Find where the given text appears and provide that cell's center as (x, y) coordinate. 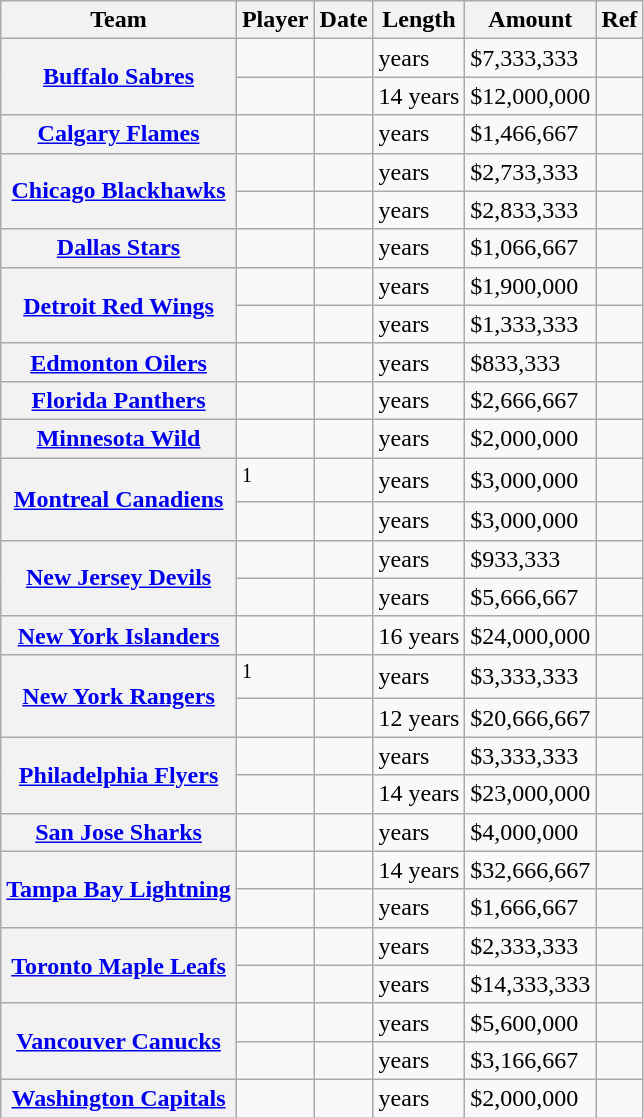
Date (344, 20)
12 years (419, 718)
$2,333,333 (530, 946)
Vancouver Canucks (119, 1041)
$23,000,000 (530, 794)
$1,333,333 (530, 324)
Toronto Maple Leafs (119, 965)
$2,733,333 (530, 172)
$5,600,000 (530, 1022)
Amount (530, 20)
New York Rangers (119, 696)
$933,333 (530, 559)
$24,000,000 (530, 635)
Florida Panthers (119, 400)
Length (419, 20)
$1,900,000 (530, 286)
$1,066,667 (530, 248)
Team (119, 20)
Washington Capitals (119, 1098)
Montreal Canadiens (119, 500)
Buffalo Sabres (119, 77)
$14,333,333 (530, 984)
Ref (620, 20)
$1,666,667 (530, 908)
$1,466,667 (530, 134)
Calgary Flames (119, 134)
$32,666,667 (530, 870)
$2,666,667 (530, 400)
Edmonton Oilers (119, 362)
$12,000,000 (530, 96)
New Jersey Devils (119, 578)
Philadelphia Flyers (119, 775)
New York Islanders (119, 635)
$7,333,333 (530, 58)
Chicago Blackhawks (119, 191)
Player (275, 20)
$20,666,667 (530, 718)
$2,833,333 (530, 210)
Dallas Stars (119, 248)
Minnesota Wild (119, 438)
16 years (419, 635)
$4,000,000 (530, 832)
Detroit Red Wings (119, 305)
San Jose Sharks (119, 832)
$5,666,667 (530, 597)
Tampa Bay Lightning (119, 889)
$833,333 (530, 362)
$3,166,667 (530, 1060)
